Output the [X, Y] coordinate of the center of the cell containing the given text.  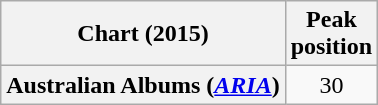
30 [331, 85]
Australian Albums (ARIA) [143, 85]
Peakposition [331, 34]
Chart (2015) [143, 34]
